Search for the cell housing the specified text and yield its [X, Y] center coordinate. 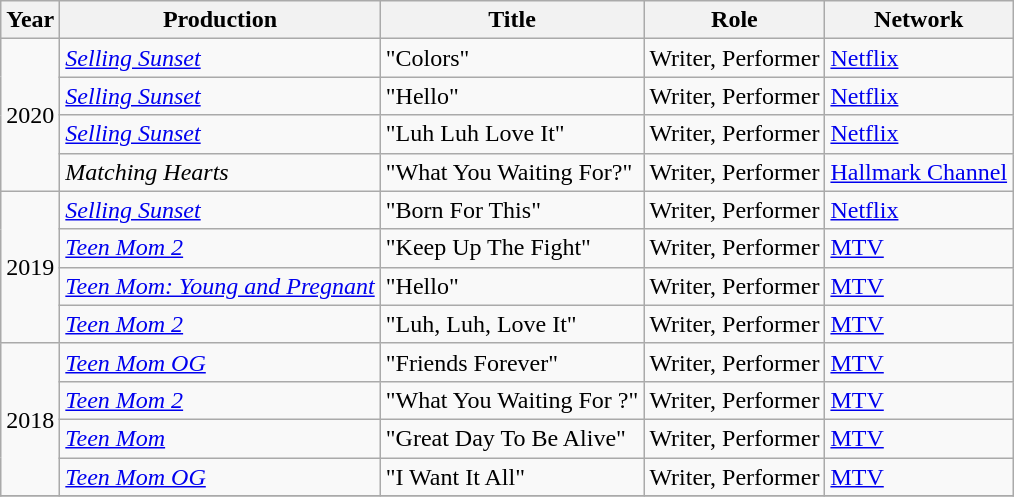
Teen Mom [220, 438]
Teen Mom: Young and Pregnant [220, 286]
"What You Waiting For ?" [512, 400]
"Colors" [512, 58]
"Great Day To Be Alive" [512, 438]
"What You Waiting For?" [512, 172]
"Luh, Luh, Love It" [512, 324]
Matching Hearts [220, 172]
2020 [30, 115]
"Luh Luh Love It" [512, 134]
2018 [30, 419]
"Keep Up The Fight" [512, 248]
"I Want It All" [512, 477]
Title [512, 20]
"Born For This" [512, 210]
Hallmark Channel [919, 172]
Role [734, 20]
Production [220, 20]
Year [30, 20]
Network [919, 20]
"Friends Forever" [512, 362]
2019 [30, 267]
